Determine the (x, y) coordinate at the center of the cell enclosing the given text.  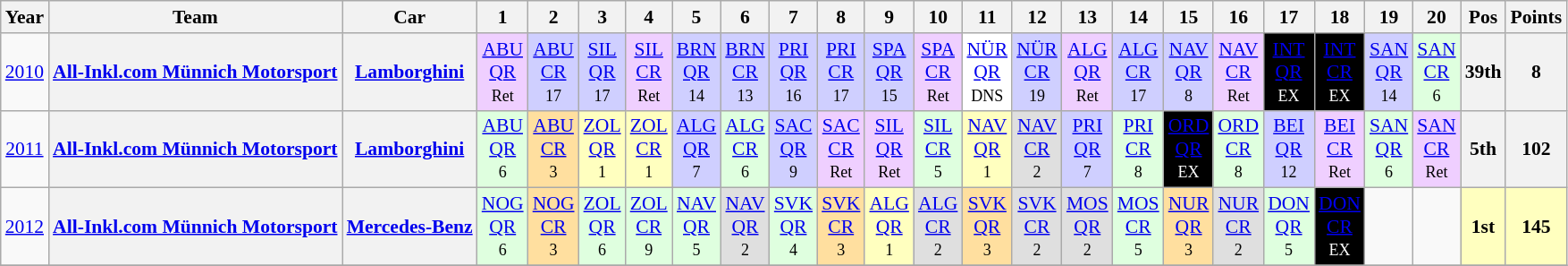
PRIQR7 (1087, 149)
ORDQREX (1189, 149)
ZOLQR6 (603, 227)
14 (1139, 17)
DONQR5 (1289, 227)
NURQR3 (1189, 227)
MOSQR2 (1087, 227)
SVKQR3 (987, 227)
102 (1536, 149)
BEIQR12 (1289, 149)
1st (1484, 227)
5th (1484, 149)
INTCREX (1339, 72)
SILQR17 (603, 72)
Year (25, 17)
BRNQR14 (697, 72)
2011 (25, 149)
19 (1389, 17)
DONCREX (1339, 227)
SPACRRet (938, 72)
2012 (25, 227)
BEICRRet (1339, 149)
INTQREX (1289, 72)
20 (1436, 17)
NAVQR5 (697, 227)
SVKCR3 (840, 227)
NAVCRRet (1238, 72)
BRNCR13 (746, 72)
39th (1484, 72)
PRIQR16 (794, 72)
18 (1339, 17)
SVKCR2 (1037, 227)
SPAQR15 (889, 72)
SANCR6 (1436, 72)
17 (1289, 17)
NAVQR1 (987, 149)
4 (649, 17)
Pos (1484, 17)
5 (697, 17)
NOGQR6 (502, 227)
ALGQRRet (1087, 72)
NAVQR2 (746, 227)
ABUQR6 (502, 149)
11 (987, 17)
SACCRRet (840, 149)
1 (502, 17)
SILCR5 (938, 149)
PRICR17 (840, 72)
Car (409, 17)
SANCRRet (1436, 149)
ABUQRRet (502, 72)
ABUCR3 (554, 149)
ABUCR17 (554, 72)
MOSCR5 (1139, 227)
PRICR8 (1139, 149)
145 (1536, 227)
SVKQR4 (794, 227)
6 (746, 17)
16 (1238, 17)
ZOLCR1 (649, 149)
SANQR14 (1389, 72)
NAVCR2 (1037, 149)
NÜRQRDNS (987, 72)
SANQR6 (1389, 149)
2 (554, 17)
10 (938, 17)
2010 (25, 72)
NÜRCR19 (1037, 72)
ZOLCR9 (649, 227)
ALGCR17 (1139, 72)
Team (195, 17)
ALGQR1 (889, 227)
9 (889, 17)
ZOLQR1 (603, 149)
ALGQR7 (697, 149)
ALGCR6 (746, 149)
SILQRRet (889, 149)
NAVQR8 (1189, 72)
NOGCR3 (554, 227)
SACQR9 (794, 149)
ORDCR8 (1238, 149)
3 (603, 17)
Points (1536, 17)
NURCR2 (1238, 227)
SILCRRet (649, 72)
ALGCR2 (938, 227)
12 (1037, 17)
Mercedes-Benz (409, 227)
13 (1087, 17)
7 (794, 17)
15 (1189, 17)
